Find where the given text appears and provide that cell's center as (x, y) coordinate. 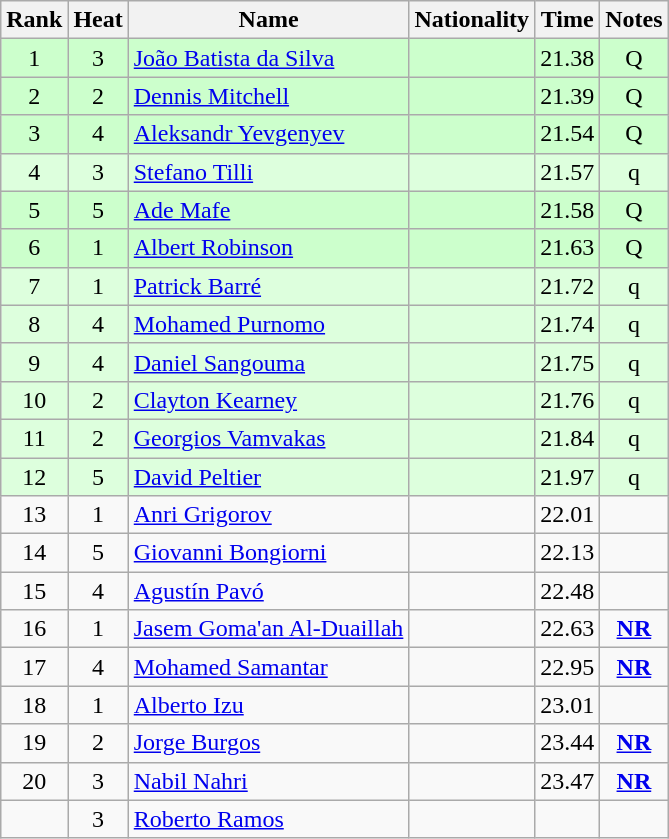
20 (34, 781)
21.39 (568, 96)
11 (34, 438)
Nationality (472, 20)
23.01 (568, 705)
Jorge Burgos (268, 743)
17 (34, 667)
Notes (634, 20)
21.57 (568, 172)
Ade Mafe (268, 210)
23.47 (568, 781)
João Batista da Silva (268, 58)
14 (34, 553)
22.13 (568, 553)
13 (34, 515)
Roberto Ramos (268, 819)
19 (34, 743)
Nabil Nahri (268, 781)
12 (34, 477)
8 (34, 324)
Agustín Pavó (268, 591)
16 (34, 629)
21.38 (568, 58)
Jasem Goma'an Al-Duaillah (268, 629)
21.74 (568, 324)
Heat (98, 20)
Patrick Barré (268, 286)
21.54 (568, 134)
21.63 (568, 248)
6 (34, 248)
Aleksandr Yevgenyev (268, 134)
22.48 (568, 591)
22.95 (568, 667)
21.58 (568, 210)
10 (34, 400)
Time (568, 20)
Albert Robinson (268, 248)
David Peltier (268, 477)
21.72 (568, 286)
Mohamed Samantar (268, 667)
21.84 (568, 438)
9 (34, 362)
18 (34, 705)
Anri Grigorov (268, 515)
15 (34, 591)
Georgios Vamvakas (268, 438)
Mohamed Purnomo (268, 324)
21.76 (568, 400)
Giovanni Bongiorni (268, 553)
7 (34, 286)
22.63 (568, 629)
Dennis Mitchell (268, 96)
Daniel Sangouma (268, 362)
23.44 (568, 743)
21.75 (568, 362)
Alberto Izu (268, 705)
21.97 (568, 477)
Rank (34, 20)
Clayton Kearney (268, 400)
Name (268, 20)
Stefano Tilli (268, 172)
22.01 (568, 515)
